Search for the cell housing the specified text and yield its [X, Y] center coordinate. 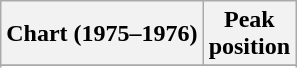
Chart (1975–1976) [102, 34]
Peakposition [249, 34]
